Return (x, y) of the center of cell containing provided text 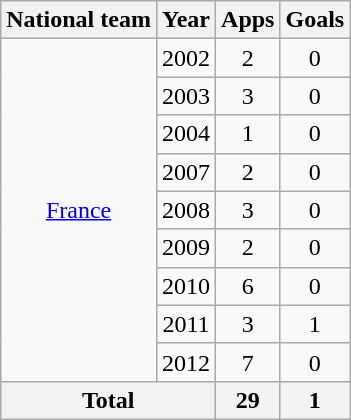
2012 (186, 362)
2004 (186, 134)
2008 (186, 210)
Year (186, 20)
7 (248, 362)
2011 (186, 324)
2007 (186, 172)
2003 (186, 96)
29 (248, 400)
2002 (186, 58)
National team (79, 20)
2009 (186, 248)
Goals (315, 20)
France (79, 210)
6 (248, 286)
Total (108, 400)
2010 (186, 286)
Apps (248, 20)
